Detect which cell encompasses the target text, then output its (X, Y) center coordinate. 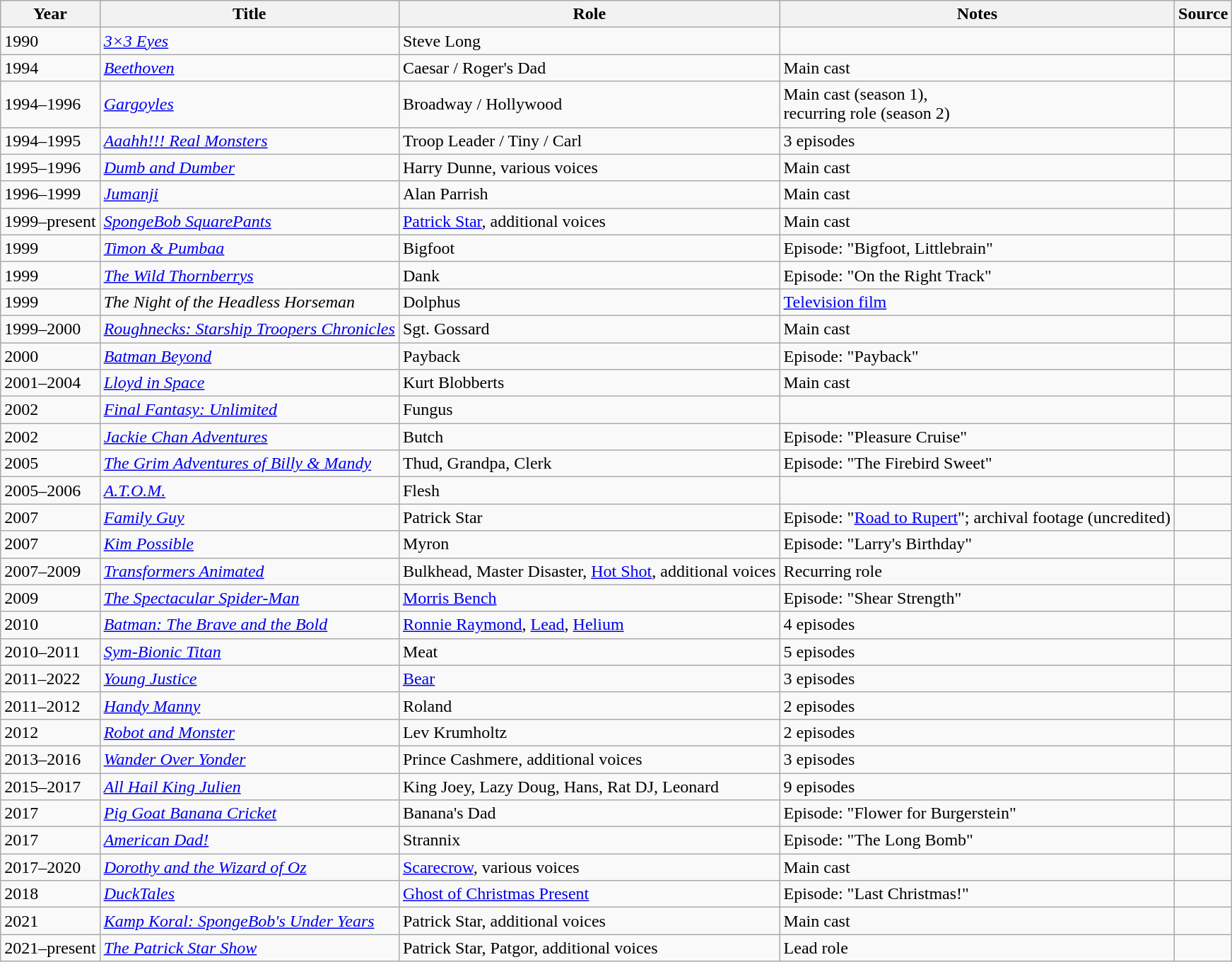
Dank (589, 275)
Strannix (589, 840)
Young Justice (249, 679)
Episode: "The Long Bomb" (977, 840)
Episode: "Flower for Burgerstein" (977, 814)
Caesar / Roger's Dad (589, 68)
SpongeBob SquarePants (249, 221)
Banana's Dad (589, 814)
Harry Dunne, various voices (589, 168)
1996–1999 (50, 194)
Notes (977, 14)
Batman Beyond (249, 356)
Dolphus (589, 302)
1994 (50, 68)
Source (1203, 14)
2012 (50, 732)
Flesh (589, 491)
Jumanji (249, 194)
King Joey, Lazy Doug, Hans, Rat DJ, Leonard (589, 787)
2021–present (50, 948)
Kim Possible (249, 544)
5 episodes (977, 652)
Pig Goat Banana Cricket (249, 814)
2011–2012 (50, 705)
2015–2017 (50, 787)
1990 (50, 41)
Kamp Koral: SpongeBob's Under Years (249, 921)
Kurt Blobberts (589, 383)
3×3 Eyes (249, 41)
Beethoven (249, 68)
All Hail King Julien (249, 787)
Bigfoot (589, 248)
Sgt. Gossard (589, 329)
Wander Over Yonder (249, 759)
Dumb and Dumber (249, 168)
Scarecrow, various voices (589, 867)
Year (50, 14)
Broadway / Hollywood (589, 105)
Lloyd in Space (249, 383)
Episode: "Larry's Birthday" (977, 544)
Prince Cashmere, additional voices (589, 759)
Troop Leader / Tiny / Carl (589, 141)
1995–1996 (50, 168)
Timon & Pumbaa (249, 248)
2011–2022 (50, 679)
American Dad! (249, 840)
Episode: "Shear Strength" (977, 598)
Episode: "Payback" (977, 356)
Patrick Star (589, 517)
Episode: "On the Right Track" (977, 275)
Meat (589, 652)
2009 (50, 598)
Robot and Monster (249, 732)
Role (589, 14)
2007–2009 (50, 571)
Patrick Star, Patgor, additional voices (589, 948)
Sym-Bionic Titan (249, 652)
Dorothy and the Wizard of Oz (249, 867)
2005 (50, 464)
1994–1995 (50, 141)
2001–2004 (50, 383)
Jackie Chan Adventures (249, 437)
Aaahh!!! Real Monsters (249, 141)
Bear (589, 679)
Main cast (season 1),recurring role (season 2) (977, 105)
Butch (589, 437)
Title (249, 14)
A.T.O.M. (249, 491)
Ghost of Christmas Present (589, 894)
Myron (589, 544)
Bulkhead, Master Disaster, Hot Shot, additional voices (589, 571)
Gargoyles (249, 105)
The Spectacular Spider-Man (249, 598)
Episode: "The Firebird Sweet" (977, 464)
Episode: "Pleasure Cruise" (977, 437)
2017–2020 (50, 867)
2013–2016 (50, 759)
4 episodes (977, 625)
2000 (50, 356)
2010 (50, 625)
The Night of the Headless Horseman (249, 302)
The Grim Adventures of Billy & Mandy (249, 464)
9 episodes (977, 787)
2005–2006 (50, 491)
Lead role (977, 948)
The Wild Thornberrys (249, 275)
1994–1996 (50, 105)
Batman: The Brave and the Bold (249, 625)
Family Guy (249, 517)
Handy Manny (249, 705)
2010–2011 (50, 652)
Lev Krumholtz (589, 732)
Recurring role (977, 571)
DuckTales (249, 894)
Television film (977, 302)
Roland (589, 705)
Steve Long (589, 41)
Ronnie Raymond, Lead, Helium (589, 625)
Fungus (589, 410)
Final Fantasy: Unlimited (249, 410)
Payback (589, 356)
1999–2000 (50, 329)
Transformers Animated (249, 571)
Thud, Grandpa, Clerk (589, 464)
Morris Bench (589, 598)
Episode: "Last Christmas!" (977, 894)
Episode: "Bigfoot, Littlebrain" (977, 248)
Alan Parrish (589, 194)
Roughnecks: Starship Troopers Chronicles (249, 329)
2018 (50, 894)
Episode: "Road to Rupert"; archival footage (uncredited) (977, 517)
2021 (50, 921)
1999–present (50, 221)
The Patrick Star Show (249, 948)
